Return [x, y] of the center of cell containing provided text 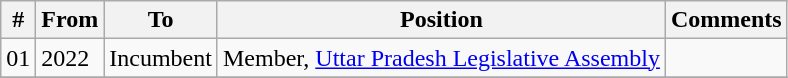
From [70, 20]
Position [441, 20]
Incumbent [161, 58]
Member, Uttar Pradesh Legislative Assembly [441, 58]
# [18, 20]
2022 [70, 58]
To [161, 20]
Comments [726, 20]
01 [18, 58]
